Identify which cell holds the provided text, then report its [x, y] central coordinate. 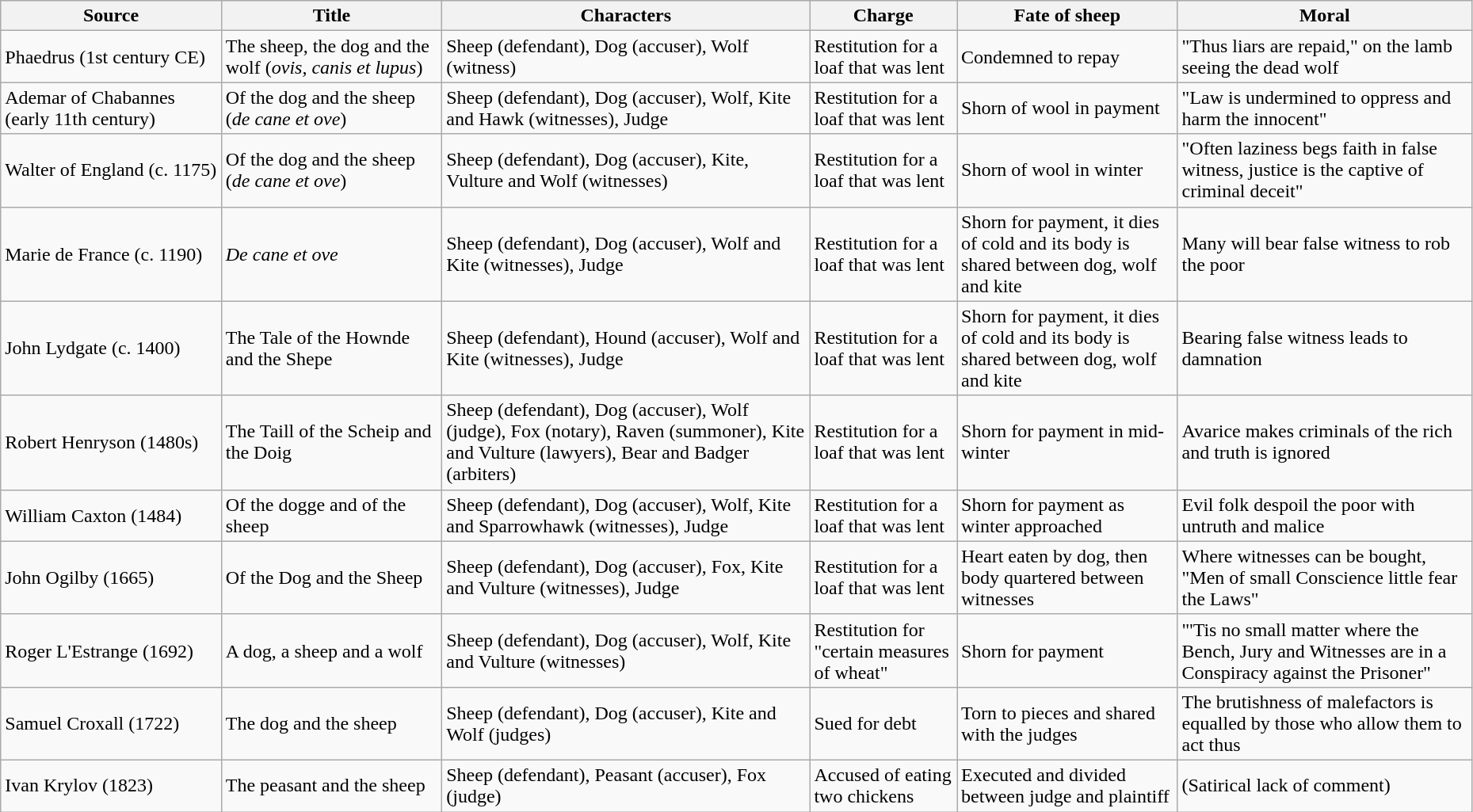
Accused of eating two chickens [883, 786]
The Tale of the Hownde and the Shepe [331, 349]
Shorn for payment as winter approached [1067, 515]
Sheep (defendant), Dog (accuser), Kite and Wolf (judges) [626, 723]
Sheep (defendant), Dog (accuser), Wolf, Kite and Vulture (witnesses) [626, 650]
"Law is undermined to oppress and harm the innocent" [1325, 108]
Title [331, 16]
The peasant and the sheep [331, 786]
Heart eaten by dog, then body quartered between witnesses [1067, 578]
Sheep (defendant), Dog (accuser), Wolf and Kite (witnesses), Judge [626, 254]
Condemned to repay [1067, 57]
"Thus liars are repaid," on the lamb seeing the dead wolf [1325, 57]
(Satirical lack of comment) [1325, 786]
Sued for debt [883, 723]
Of the Dog and the Sheep [331, 578]
John Ogilby (1665) [111, 578]
Of the dogge and of the sheep [331, 515]
A dog, a sheep and a wolf [331, 650]
Moral [1325, 16]
Shorn for payment [1067, 650]
The brutishness of malefactors is equalled by those who allow them to act thus [1325, 723]
John Lydgate (c. 1400) [111, 349]
Sheep (defendant), Peasant (accuser), Fox (judge) [626, 786]
Where witnesses can be bought, "Men of small Conscience little fear the Laws" [1325, 578]
Sheep (defendant), Dog (accuser), Fox, Kite and Vulture (witnesses), Judge [626, 578]
Sheep (defendant), Dog (accuser), Wolf (judge), Fox (notary), Raven (summoner), Kite and Vulture (lawyers), Bear and Badger (arbiters) [626, 442]
"'Tis no small matter where the Bench, Jury and Witnesses are in a Conspiracy against the Prisoner" [1325, 650]
William Caxton (1484) [111, 515]
Restitution for "certain measures of wheat" [883, 650]
Sheep (defendant), Dog (accuser), Kite, Vulture and Wolf (witnesses) [626, 170]
Ivan Krylov (1823) [111, 786]
Fate of sheep [1067, 16]
Sheep (defendant), Dog (accuser), Wolf, Kite and Sparrowhawk (witnesses), Judge [626, 515]
Phaedrus (1st century CE) [111, 57]
Evil folk despoil the poor with untruth and malice [1325, 515]
Shorn of wool in winter [1067, 170]
Characters [626, 16]
The dog and the sheep [331, 723]
Charge [883, 16]
Samuel Croxall (1722) [111, 723]
De cane et ove [331, 254]
Sheep (defendant), Hound (accuser), Wolf and Kite (witnesses), Judge [626, 349]
Executed and divided between judge and plaintiff [1067, 786]
Roger L'Estrange (1692) [111, 650]
Shorn of wool in payment [1067, 108]
Ademar of Chabannes (early 11th century) [111, 108]
Bearing false witness leads to damnation [1325, 349]
Many will bear false witness to rob the poor [1325, 254]
Avarice makes criminals of the rich and truth is ignored [1325, 442]
The Taill of the Scheip and the Doig [331, 442]
Shorn for payment in mid-winter [1067, 442]
Marie de France (c. 1190) [111, 254]
Walter of England (c. 1175) [111, 170]
"Often laziness begs faith in false witness, justice is the captive of criminal deceit" [1325, 170]
Torn to pieces and shared with the judges [1067, 723]
The sheep, the dog and the wolf (ovis, canis et lupus) [331, 57]
Source [111, 16]
Sheep (defendant), Dog (accuser), Wolf, Kite and Hawk (witnesses), Judge [626, 108]
Sheep (defendant), Dog (accuser), Wolf (witness) [626, 57]
Robert Henryson (1480s) [111, 442]
